Capture the cell that displays the provided text and extract its [x, y] central coordinate. 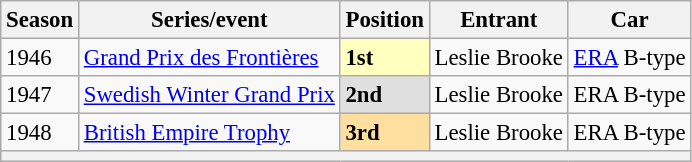
British Empire Trophy [209, 133]
Series/event [209, 20]
1st [384, 58]
Season [40, 20]
3rd [384, 133]
1948 [40, 133]
Entrant [498, 20]
2nd [384, 95]
Position [384, 20]
1946 [40, 58]
Grand Prix des Frontières [209, 58]
Swedish Winter Grand Prix [209, 95]
Car [630, 20]
1947 [40, 95]
